Extract the [x, y] coordinate from the center of the cell holding the provided text.  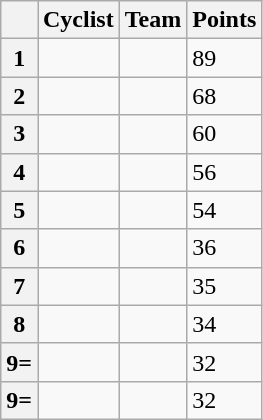
34 [224, 324]
Points [224, 20]
4 [20, 172]
3 [20, 134]
2 [20, 96]
60 [224, 134]
35 [224, 286]
36 [224, 248]
1 [20, 58]
6 [20, 248]
68 [224, 96]
5 [20, 210]
89 [224, 58]
54 [224, 210]
Team [153, 20]
Cyclist [79, 20]
56 [224, 172]
7 [20, 286]
8 [20, 324]
